Find where the given text appears and provide that cell's center as (X, Y) coordinate. 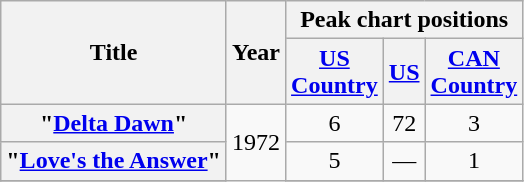
Title (114, 52)
Year (256, 52)
6 (335, 123)
USCountry (335, 72)
1 (474, 161)
1972 (256, 142)
"Delta Dawn" (114, 123)
"Love's the Answer" (114, 161)
Peak chart positions (404, 20)
— (404, 161)
US (404, 72)
3 (474, 123)
5 (335, 161)
72 (404, 123)
CANCountry (474, 72)
